Capture the cell that displays the provided text and extract its [x, y] central coordinate. 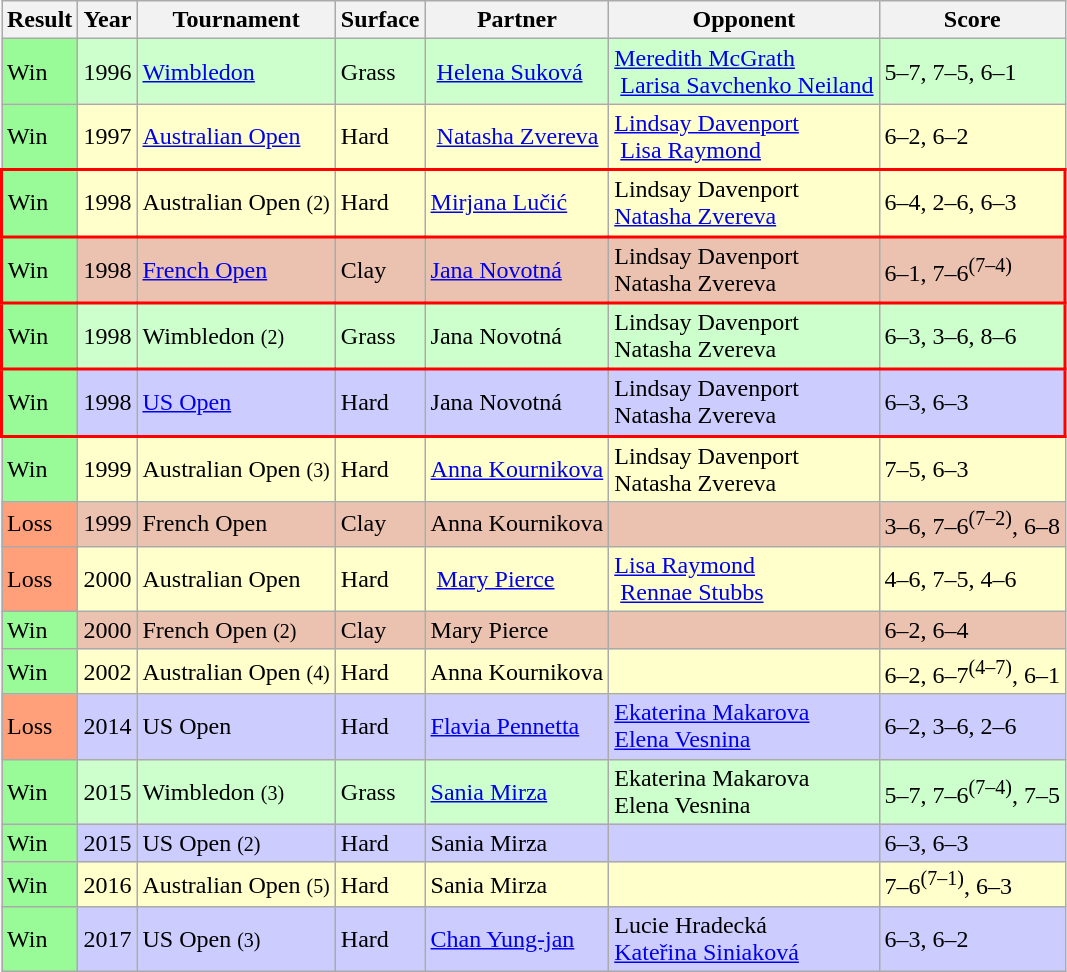
5–7, 7–6(7–4), 7–5 [972, 792]
Flavia Pennetta [517, 726]
Chan Yung-jan [517, 940]
Wimbledon (2) [236, 336]
US Open (2) [236, 843]
2002 [108, 672]
Lindsay Davenport Lisa Raymond [744, 137]
6–2, 6–7(4–7), 6–1 [972, 672]
1996 [108, 72]
Wimbledon [236, 72]
Score [972, 20]
4–6, 7–5, 4–6 [972, 578]
6–3, 6–2 [972, 940]
Wimbledon (3) [236, 792]
2016 [108, 884]
Year [108, 20]
Australian Open (4) [236, 672]
Natasha Zvereva [517, 137]
2014 [108, 726]
2017 [108, 940]
Result [40, 20]
Partner [517, 20]
6–2, 3–6, 2–6 [972, 726]
Tournament [236, 20]
Mirjana Lučić [517, 204]
Australian Open (5) [236, 884]
6–3, 3–6, 8–6 [972, 336]
Lisa Raymond Rennae Stubbs [744, 578]
Surface [380, 20]
7–5, 6–3 [972, 469]
3–6, 7–6(7–2), 6–8 [972, 524]
French Open (2) [236, 630]
Australian Open (3) [236, 469]
Opponent [744, 20]
6–1, 7–6(7–4) [972, 270]
1997 [108, 137]
7–6(7–1), 6–3 [972, 884]
Meredith McGrath Larisa Savchenko Neiland [744, 72]
Australian Open (2) [236, 204]
Helena Suková [517, 72]
6–2, 6–2 [972, 137]
Lucie Hradecká Kateřina Siniaková [744, 940]
5–7, 7–5, 6–1 [972, 72]
6–4, 2–6, 6–3 [972, 204]
6–2, 6–4 [972, 630]
US Open (3) [236, 940]
